Scan for the cell matching the given text and deliver its (X, Y) coordinate at center. 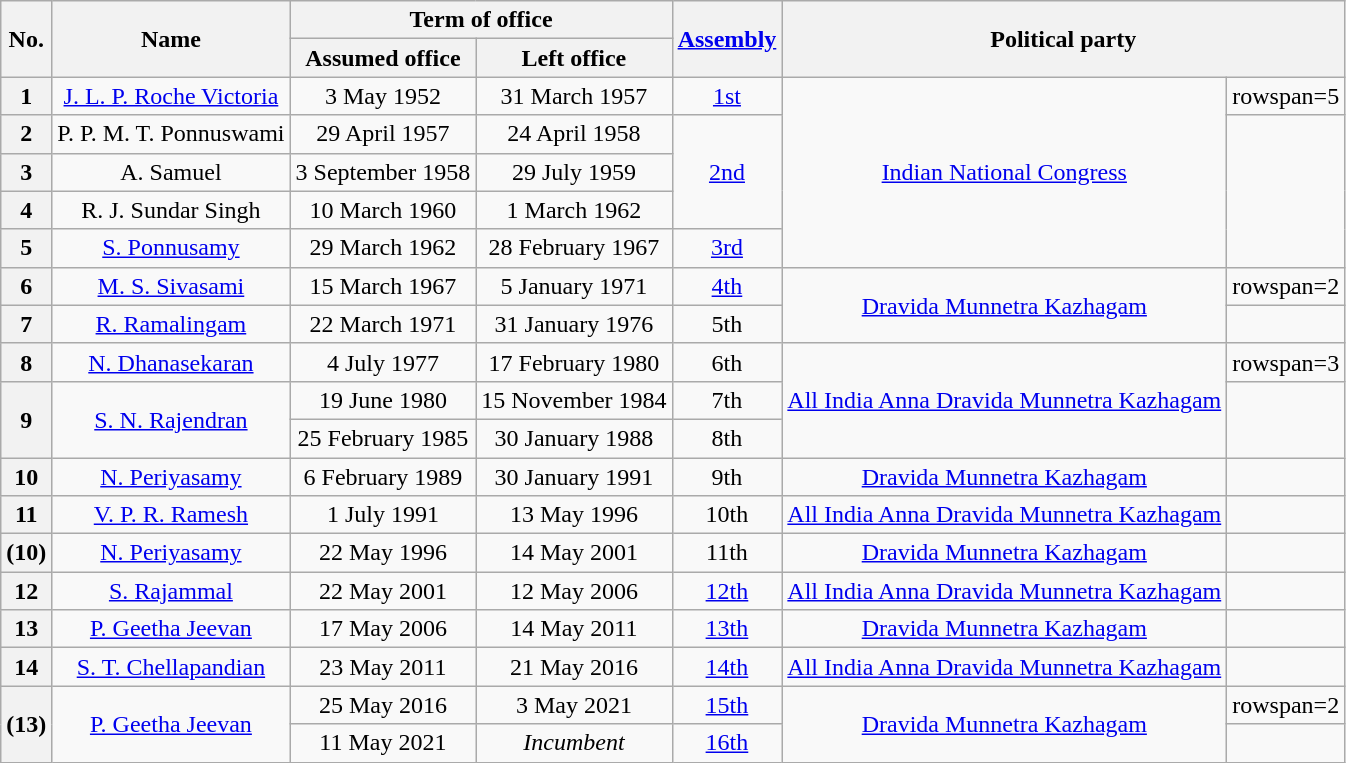
13 (26, 629)
3 May 1952 (383, 96)
5 January 1971 (574, 286)
21 May 2016 (574, 667)
V. P. R. Ramesh (171, 515)
(10) (26, 553)
11 (26, 515)
3rd (727, 248)
4 (26, 210)
12 May 2006 (574, 591)
P. P. M. T. Ponnuswami (171, 134)
1 March 1962 (574, 210)
29 March 1962 (383, 248)
No. (26, 39)
15th (727, 705)
8 (26, 362)
Political party (1064, 39)
12th (727, 591)
3 (26, 172)
R. J. Sundar Singh (171, 210)
6 (26, 286)
25 May 2016 (383, 705)
14th (727, 667)
1 July 1991 (383, 515)
Left office (574, 58)
9 (26, 419)
29 July 1959 (574, 172)
A. Samuel (171, 172)
11 May 2021 (383, 743)
4th (727, 286)
28 February 1967 (574, 248)
S. Rajammal (171, 591)
8th (727, 438)
4 July 1977 (383, 362)
22 May 2001 (383, 591)
17 May 2006 (383, 629)
N. Dhanasekaran (171, 362)
1 (26, 96)
J. L. P. Roche Victoria (171, 96)
5th (727, 324)
1st (727, 96)
30 January 1988 (574, 438)
(13) (26, 724)
10 March 1960 (383, 210)
13 May 1996 (574, 515)
3 September 1958 (383, 172)
2 (26, 134)
15 March 1967 (383, 286)
14 May 2001 (574, 553)
13th (727, 629)
S. T. Chellapandian (171, 667)
5 (26, 248)
S. Ponnusamy (171, 248)
10th (727, 515)
rowspan=5 (1286, 96)
6 February 1989 (383, 477)
14 (26, 667)
22 March 1971 (383, 324)
31 January 1976 (574, 324)
19 June 1980 (383, 400)
rowspan=3 (1286, 362)
10 (26, 477)
R. Ramalingam (171, 324)
Assumed office (383, 58)
S. N. Rajendran (171, 419)
29 April 1957 (383, 134)
Name (171, 39)
24 April 1958 (574, 134)
11th (727, 553)
Incumbent (574, 743)
15 November 1984 (574, 400)
6th (727, 362)
3 May 2021 (574, 705)
Indian National Congress (1004, 172)
Term of office (481, 20)
25 February 1985 (383, 438)
14 May 2011 (574, 629)
2nd (727, 172)
M. S. Sivasami (171, 286)
30 January 1991 (574, 477)
Assembly (727, 39)
17 February 1980 (574, 362)
22 May 1996 (383, 553)
31 March 1957 (574, 96)
9th (727, 477)
12 (26, 591)
16th (727, 743)
23 May 2011 (383, 667)
7th (727, 400)
7 (26, 324)
